Search for the cell housing the specified text and yield its (X, Y) center coordinate. 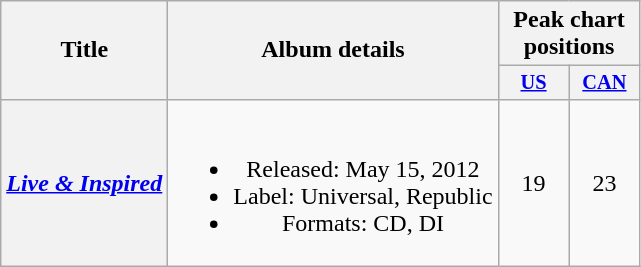
23 (604, 182)
Peak chart positions (569, 34)
Album details (333, 50)
Title (84, 50)
CAN (604, 83)
19 (534, 182)
Live & Inspired (84, 182)
Released: May 15, 2012Label: Universal, RepublicFormats: CD, DI (333, 182)
US (534, 83)
